Capture the cell that displays the provided text and extract its [x, y] central coordinate. 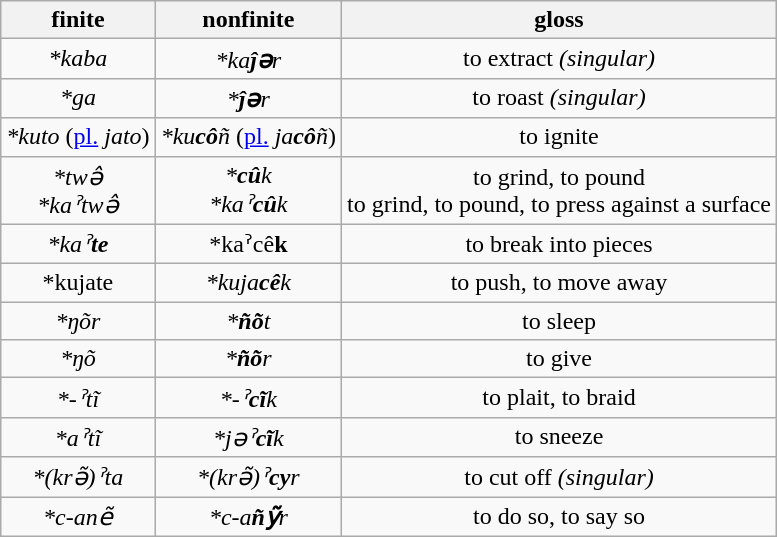
to roast (singular) [560, 98]
*-ˀcĩk [248, 398]
to plait, to braid [560, 398]
to ignite [560, 137]
*cûk*kaˀcûk [248, 190]
*-ˀtĩ [78, 398]
to sneeze [560, 437]
*kuto (pl. jato) [78, 137]
finite [78, 20]
*c-anẽ [78, 516]
*twə̂*kaˀtwə̂ [78, 190]
*ŋõ [78, 359]
*kaba [78, 59]
*c-añỹr [248, 516]
*aˀtĩ [78, 437]
gloss [560, 20]
*(krə̃)ˀta [78, 477]
*(krə̃)ˀcyr [248, 477]
*jəˀcĩk [248, 437]
*ŋõr [78, 321]
*ga [78, 98]
to grind, to poundto grind, to pound, to press against a surface [560, 190]
to extract (singular) [560, 59]
to do so, to say so [560, 516]
to break into pieces [560, 244]
to push, to move away [560, 283]
*kaĵər [248, 59]
*ñõr [248, 359]
to give [560, 359]
to sleep [560, 321]
*ñõt [248, 321]
*kujate [78, 283]
*kaˀcêk [248, 244]
*kucôñ (pl. jacôñ) [248, 137]
*kujacêk [248, 283]
*ĵər [248, 98]
nonfinite [248, 20]
to cut off (singular) [560, 477]
*kaˀte [78, 244]
